Identify which cell holds the provided text, then report its [x, y] central coordinate. 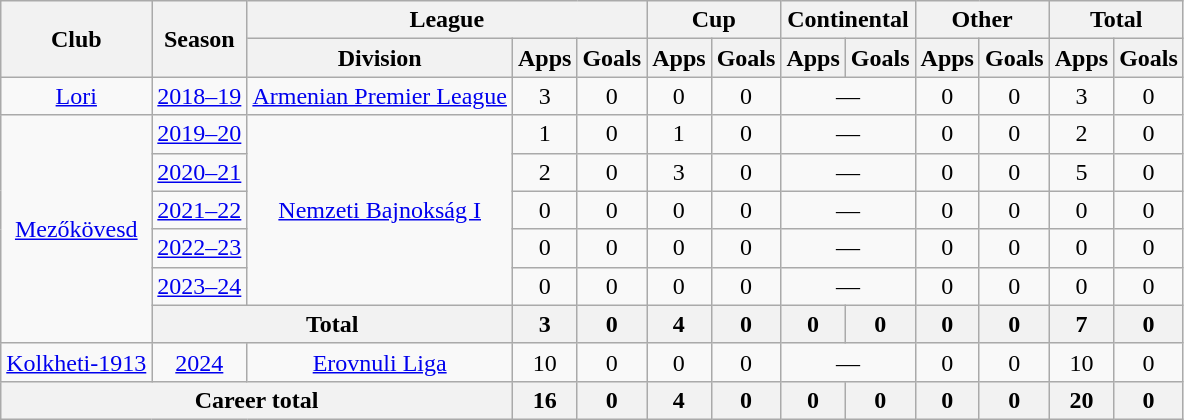
League [447, 20]
Club [76, 39]
Kolkheti-1913 [76, 362]
2021–22 [200, 210]
20 [1081, 400]
Division [380, 58]
Nemzeti Bajnokság I [380, 210]
Continental [848, 20]
2022–23 [200, 248]
Armenian Premier League [380, 96]
Cup [714, 20]
5 [1081, 172]
7 [1081, 324]
Other [982, 20]
Season [200, 39]
2018–19 [200, 96]
Mezőkövesd [76, 229]
Lori [76, 96]
2023–24 [200, 286]
2019–20 [200, 134]
2024 [200, 362]
2020–21 [200, 172]
Erovnuli Liga [380, 362]
Career total [257, 400]
16 [544, 400]
